For the text-containing cell, return its midpoint in (x, y) coordinate format. 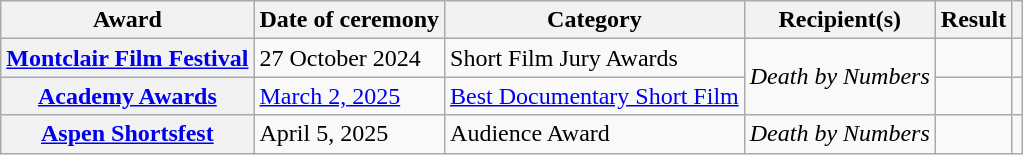
Audience Award (595, 134)
Award (128, 20)
Result (973, 20)
Montclair Film Festival (128, 58)
Best Documentary Short Film (595, 96)
March 2, 2025 (350, 96)
Category (595, 20)
Recipient(s) (840, 20)
April 5, 2025 (350, 134)
Date of ceremony (350, 20)
27 October 2024 (350, 58)
Short Film Jury Awards (595, 58)
Aspen Shortsfest (128, 134)
Academy Awards (128, 96)
